Identify which cell holds the provided text, then report its (x, y) central coordinate. 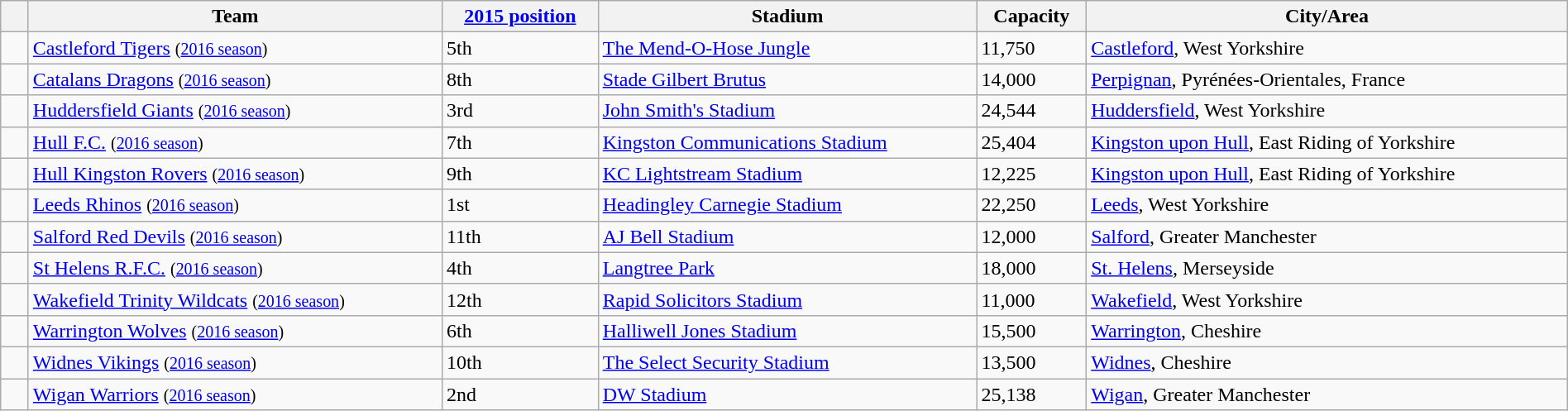
11,000 (1032, 299)
2015 position (519, 17)
11,750 (1032, 48)
6th (519, 331)
Hull Kingston Rovers (2016 season) (235, 174)
Langtree Park (787, 268)
12,225 (1032, 174)
8th (519, 79)
2nd (519, 394)
12th (519, 299)
Widnes Vikings (2016 season) (235, 362)
24,544 (1032, 111)
Salford, Greater Manchester (1327, 237)
Kingston Communications Stadium (787, 142)
Wigan Warriors (2016 season) (235, 394)
11th (519, 237)
The Mend-O-Hose Jungle (787, 48)
Halliwell Jones Stadium (787, 331)
Wakefield, West Yorkshire (1327, 299)
Stade Gilbert Brutus (787, 79)
25,404 (1032, 142)
Castleford, West Yorkshire (1327, 48)
Wigan, Greater Manchester (1327, 394)
Widnes, Cheshire (1327, 362)
Leeds, West Yorkshire (1327, 205)
The Select Security Stadium (787, 362)
Capacity (1032, 17)
22,250 (1032, 205)
John Smith's Stadium (787, 111)
Team (235, 17)
5th (519, 48)
1st (519, 205)
Headingley Carnegie Stadium (787, 205)
13,500 (1032, 362)
St. Helens, Merseyside (1327, 268)
KC Lightstream Stadium (787, 174)
10th (519, 362)
Leeds Rhinos (2016 season) (235, 205)
Huddersfield, West Yorkshire (1327, 111)
AJ Bell Stadium (787, 237)
Castleford Tigers (2016 season) (235, 48)
Perpignan, Pyrénées-Orientales, France (1327, 79)
18,000 (1032, 268)
Warrington Wolves (2016 season) (235, 331)
4th (519, 268)
City/Area (1327, 17)
7th (519, 142)
15,500 (1032, 331)
Huddersfield Giants (2016 season) (235, 111)
9th (519, 174)
DW Stadium (787, 394)
St Helens R.F.C. (2016 season) (235, 268)
Wakefield Trinity Wildcats (2016 season) (235, 299)
12,000 (1032, 237)
Rapid Solicitors Stadium (787, 299)
3rd (519, 111)
Warrington, Cheshire (1327, 331)
Stadium (787, 17)
Hull F.C. (2016 season) (235, 142)
Salford Red Devils (2016 season) (235, 237)
25,138 (1032, 394)
14,000 (1032, 79)
Catalans Dragons (2016 season) (235, 79)
